Return the (X, Y) coordinate for the center point of the cell that contains the specified text.  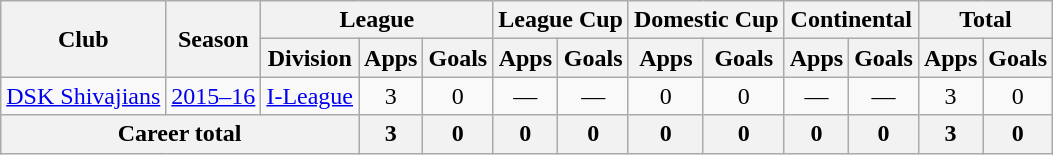
League Cup (561, 20)
Continental (851, 20)
DSK Shivajians (84, 96)
League (377, 20)
Division (310, 58)
2015–16 (214, 96)
Domestic Cup (706, 20)
Club (84, 39)
Total (985, 20)
Season (214, 39)
Career total (180, 134)
I-League (310, 96)
